Pinpoint the cell where the given text exists, returning its (X, Y) midpoint coordinate. 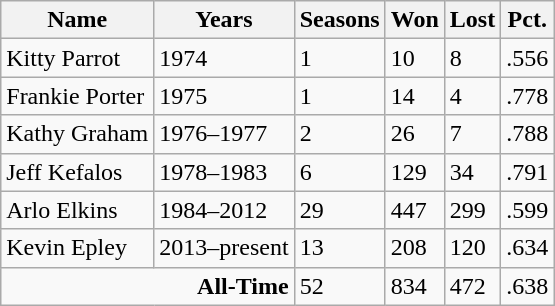
1975 (224, 96)
Kathy Graham (78, 134)
.638 (528, 286)
26 (414, 134)
34 (472, 172)
6 (340, 172)
834 (414, 286)
.778 (528, 96)
Kevin Epley (78, 248)
Name (78, 20)
Won (414, 20)
Arlo Elkins (78, 210)
120 (472, 248)
7 (472, 134)
Kitty Parrot (78, 58)
299 (472, 210)
.791 (528, 172)
2013–present (224, 248)
1978–1983 (224, 172)
208 (414, 248)
8 (472, 58)
.634 (528, 248)
29 (340, 210)
13 (340, 248)
52 (340, 286)
Seasons (340, 20)
Jeff Kefalos (78, 172)
1984–2012 (224, 210)
10 (414, 58)
.556 (528, 58)
14 (414, 96)
4 (472, 96)
472 (472, 286)
1976–1977 (224, 134)
.599 (528, 210)
.788 (528, 134)
Lost (472, 20)
Frankie Porter (78, 96)
2 (340, 134)
All-Time (148, 286)
Years (224, 20)
Pct. (528, 20)
447 (414, 210)
1974 (224, 58)
129 (414, 172)
